Provide the (X, Y) coordinate of the cell's center where the given text is located.  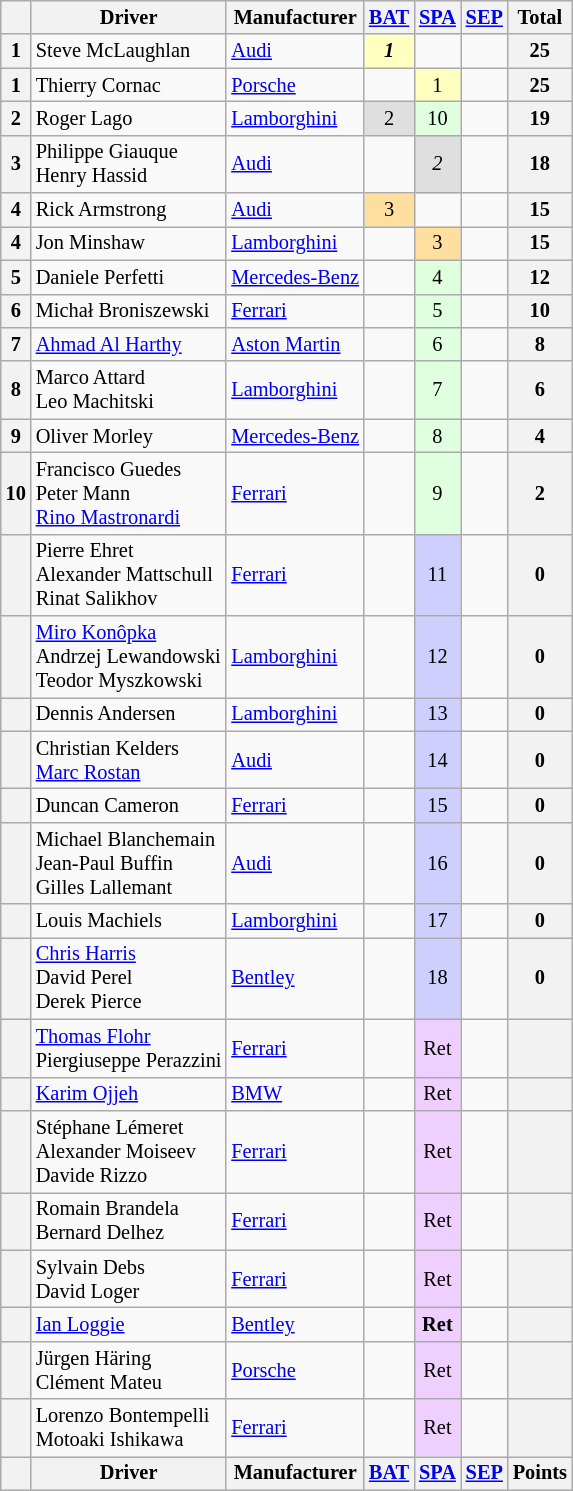
Ian Loggie (129, 1324)
Rick Armstrong (129, 210)
Christian Kelders Marc Rostan (129, 760)
16 (438, 863)
Thierry Cornac (129, 85)
Ahmad Al Harthy (129, 344)
Miro Konôpka Andrzej Lewandowski Teodor Myszkowski (129, 657)
Steve McLaughlan (129, 51)
Oliver Morley (129, 436)
Aston Martin (295, 344)
Francisco Guedes Peter Mann Rino Mastronardi (129, 493)
Thomas Flohr Piergiuseppe Perazzini (129, 1048)
Michael Blanchemain Jean-Paul Buffin Gilles Lallemant (129, 863)
Lorenzo Bontempelli Motoaki Ishikawa (129, 1428)
Roger Lago (129, 118)
Duncan Cameron (129, 805)
14 (438, 760)
19 (540, 118)
13 (438, 714)
Points (540, 1473)
BMW (295, 1094)
Jürgen Häring Clément Mateu (129, 1370)
Chris Harris David Perel Derek Pierce (129, 978)
Louis Machiels (129, 921)
Sylvain Debs David Loger (129, 1279)
Total (540, 17)
Dennis Andersen (129, 714)
Daniele Perfetti (129, 277)
11 (438, 575)
Romain Brandela Bernard Delhez (129, 1221)
Karim Ojjeh (129, 1094)
Stéphane Lémeret Alexander Moiseev Davide Rizzo (129, 1151)
Jon Minshaw (129, 243)
Marco Attard Leo Machitski (129, 390)
17 (438, 921)
Michał Broniszewski (129, 311)
Pierre Ehret Alexander Mattschull Rinat Salikhov (129, 575)
Philippe Giauque Henry Hassid (129, 164)
